Pinpoint the cell where the given text exists, returning its (x, y) midpoint coordinate. 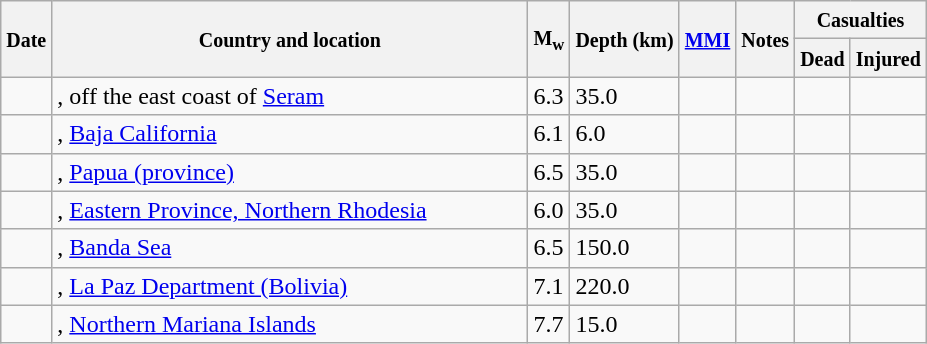
, Papua (province) (290, 172)
, Eastern Province, Northern Rhodesia (290, 210)
15.0 (624, 324)
150.0 (624, 248)
, Northern Mariana Islands (290, 324)
6.3 (549, 96)
7.1 (549, 286)
6.1 (549, 134)
, Baja California (290, 134)
Mw (549, 39)
Injured (888, 58)
7.7 (549, 324)
Dead (823, 58)
Notes (766, 39)
, La Paz Department (Bolivia) (290, 286)
, Banda Sea (290, 248)
, off the east coast of Seram (290, 96)
MMI (708, 39)
Country and location (290, 39)
Casualties (861, 20)
Depth (km) (624, 39)
Date (26, 39)
220.0 (624, 286)
